From the cell containing the given text, extract its center point as (x, y) coordinate. 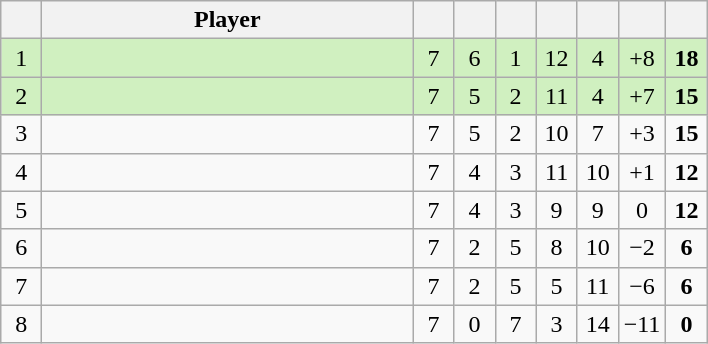
14 (598, 324)
−6 (642, 286)
−2 (642, 248)
+7 (642, 96)
+3 (642, 134)
+8 (642, 58)
+1 (642, 172)
18 (686, 58)
Player (228, 20)
−11 (642, 324)
